For the text-containing cell, return its midpoint in (X, Y) coordinate format. 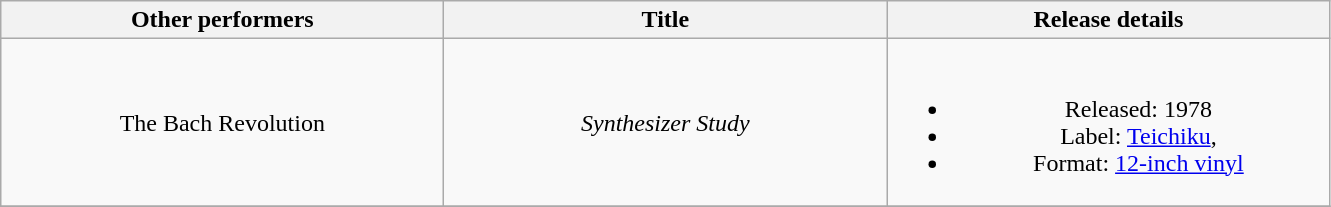
Title (666, 20)
The Bach Revolution (222, 122)
Synthesizer Study (666, 122)
Released: 1978Label: Teichiku, Format: 12-inch vinyl (1108, 122)
Release details (1108, 20)
Other performers (222, 20)
